Search for the cell housing the specified text and yield its (X, Y) center coordinate. 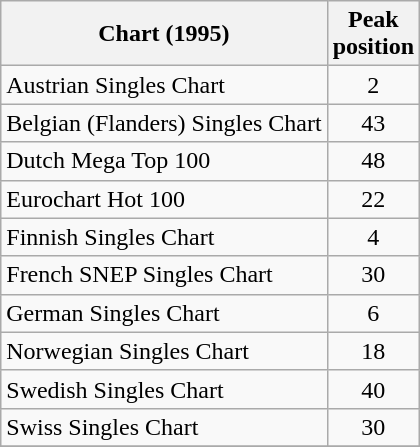
43 (373, 123)
Swedish Singles Chart (164, 389)
Finnish Singles Chart (164, 237)
Chart (1995) (164, 34)
French SNEP Singles Chart (164, 275)
Dutch Mega Top 100 (164, 161)
18 (373, 351)
German Singles Chart (164, 313)
Eurochart Hot 100 (164, 199)
48 (373, 161)
Peakposition (373, 34)
Belgian (Flanders) Singles Chart (164, 123)
Norwegian Singles Chart (164, 351)
22 (373, 199)
6 (373, 313)
Swiss Singles Chart (164, 427)
2 (373, 85)
40 (373, 389)
4 (373, 237)
Austrian Singles Chart (164, 85)
